Return (X, Y) of the center of cell containing provided text 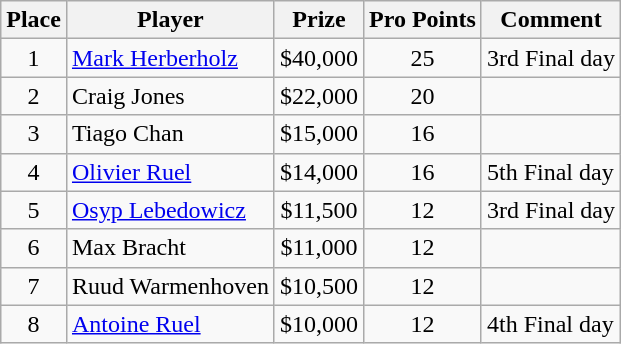
2 (34, 96)
$10,000 (318, 324)
$11,500 (318, 210)
$15,000 (318, 134)
$10,500 (318, 286)
8 (34, 324)
$40,000 (318, 58)
Place (34, 20)
1 (34, 58)
20 (422, 96)
6 (34, 248)
Max Bracht (170, 248)
Osyp Lebedowicz (170, 210)
Antoine Ruel (170, 324)
4th Final day (550, 324)
5 (34, 210)
Tiago Chan (170, 134)
Mark Herberholz (170, 58)
$14,000 (318, 172)
5th Final day (550, 172)
Pro Points (422, 20)
4 (34, 172)
Prize (318, 20)
25 (422, 58)
Player (170, 20)
Comment (550, 20)
Olivier Ruel (170, 172)
Ruud Warmenhoven (170, 286)
3 (34, 134)
$11,000 (318, 248)
$22,000 (318, 96)
Craig Jones (170, 96)
7 (34, 286)
